Return (X, Y) of the center of cell containing provided text 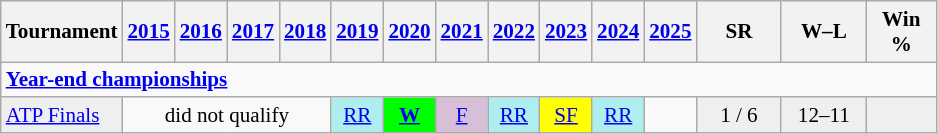
SR (738, 32)
2017 (253, 32)
2018 (305, 32)
Year-end championships (469, 80)
W–L (824, 32)
12–11 (824, 114)
2020 (409, 32)
2021 (462, 32)
2016 (201, 32)
1 / 6 (738, 114)
Tournament (62, 32)
2025 (670, 32)
Win % (901, 32)
2019 (357, 32)
2015 (149, 32)
2022 (514, 32)
SF (566, 114)
2024 (618, 32)
F (462, 114)
did not qualify (228, 114)
W (409, 114)
ATP Finals (62, 114)
2023 (566, 32)
